Scan for the cell matching the given text and deliver its [x, y] coordinate at center. 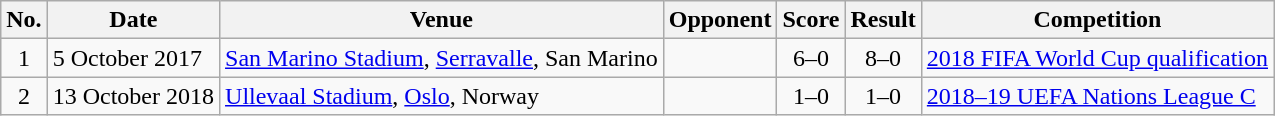
Competition [1097, 20]
San Marino Stadium, Serravalle, San Marino [442, 58]
6–0 [811, 58]
2018 FIFA World Cup qualification [1097, 58]
13 October 2018 [133, 96]
Venue [442, 20]
1 [24, 58]
No. [24, 20]
8–0 [883, 58]
Ullevaal Stadium, Oslo, Norway [442, 96]
Date [133, 20]
Result [883, 20]
Opponent [720, 20]
5 October 2017 [133, 58]
2 [24, 96]
2018–19 UEFA Nations League C [1097, 96]
Score [811, 20]
